Output the (x, y) coordinate of the center of the cell containing the given text.  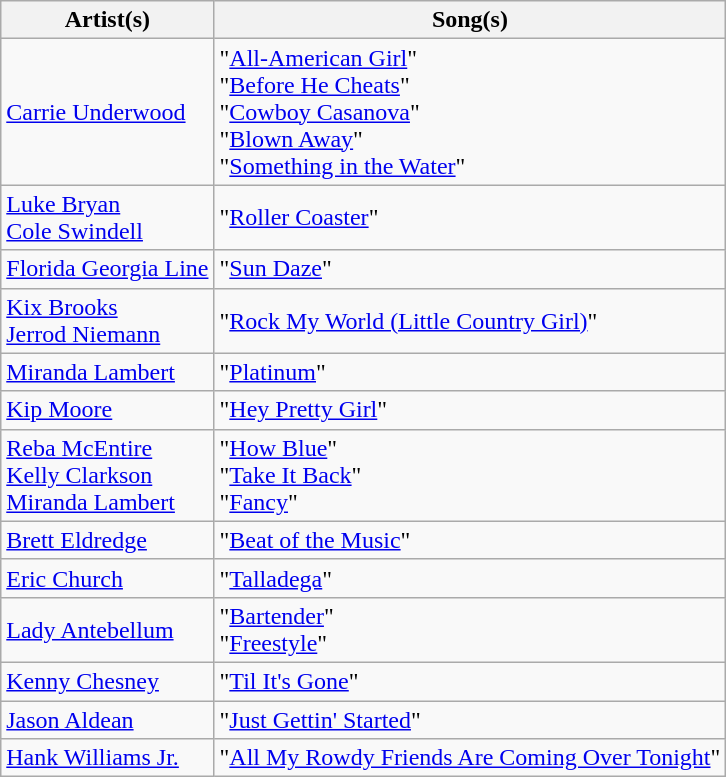
"Hey Pretty Girl" (470, 410)
"How Blue" "Take It Back" "Fancy" (470, 475)
"All-American Girl" "Before He Cheats" "Cowboy Casanova" "Blown Away" "Something in the Water" (470, 112)
"Sun Daze" (470, 269)
Jason Aldean (108, 719)
Artist(s) (108, 20)
Kenny Chesney (108, 681)
Kix Brooks Jerrod Niemann (108, 320)
Luke BryanCole Swindell (108, 218)
Hank Williams Jr. (108, 758)
Lady Antebellum (108, 630)
"Rock My World (Little Country Girl)" (470, 320)
Eric Church (108, 578)
Reba McEntire Kelly Clarkson Miranda Lambert (108, 475)
Song(s) (470, 20)
"Just Gettin' Started" (470, 719)
"Platinum" (470, 372)
Carrie Underwood (108, 112)
"Roller Coaster" (470, 218)
"Bartender" "Freestyle" (470, 630)
Florida Georgia Line (108, 269)
Miranda Lambert (108, 372)
Brett Eldredge (108, 540)
"All My Rowdy Friends Are Coming Over Tonight" (470, 758)
"Beat of the Music" (470, 540)
"Talladega" (470, 578)
"Til It's Gone" (470, 681)
Kip Moore (108, 410)
